From the cell containing the given text, extract its center point as (X, Y) coordinate. 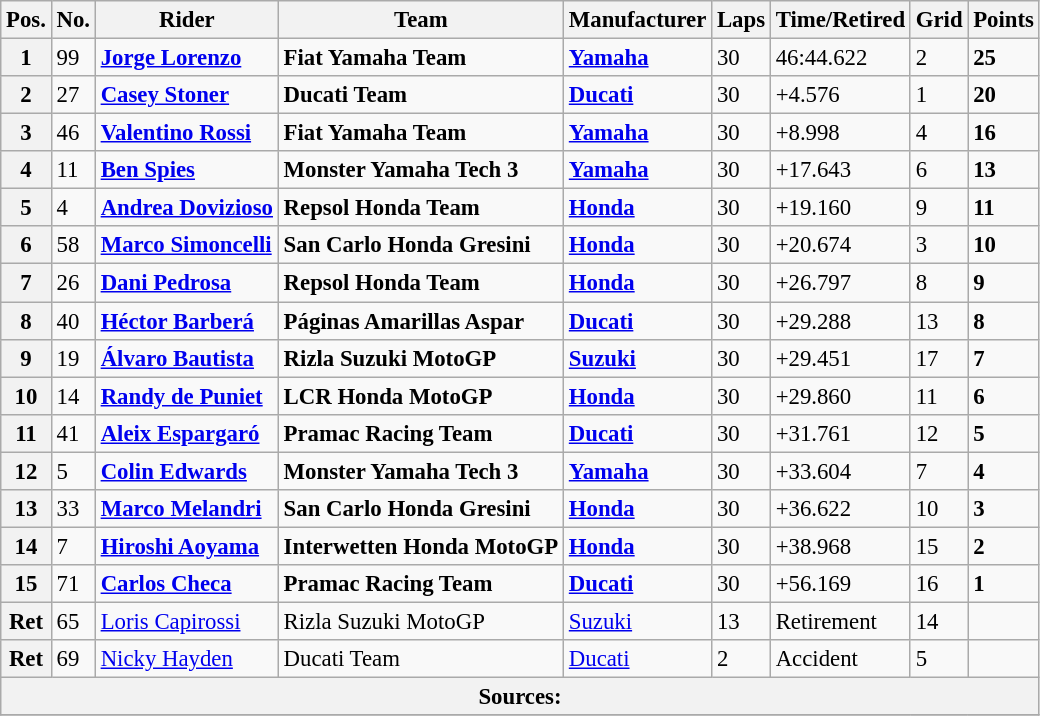
33 (73, 509)
Randy de Puniet (186, 396)
No. (73, 20)
40 (73, 321)
+38.968 (840, 546)
Points (1004, 20)
19 (73, 358)
58 (73, 245)
71 (73, 584)
Rider (186, 20)
65 (73, 621)
46:44.622 (840, 58)
Casey Stoner (186, 95)
Andrea Dovizioso (186, 208)
+26.797 (840, 283)
+20.674 (840, 245)
+36.622 (840, 509)
Jorge Lorenzo (186, 58)
46 (73, 133)
Marco Melandri (186, 509)
Páginas Amarillas Aspar (420, 321)
+31.761 (840, 433)
41 (73, 433)
Manufacturer (638, 20)
69 (73, 659)
Pos. (26, 20)
+19.160 (840, 208)
Dani Pedrosa (186, 283)
Héctor Barberá (186, 321)
26 (73, 283)
Interwetten Honda MotoGP (420, 546)
Laps (742, 20)
Valentino Rossi (186, 133)
Aleix Espargaró (186, 433)
Carlos Checa (186, 584)
+29.860 (840, 396)
Sources: (520, 697)
Colin Edwards (186, 471)
Time/Retired (840, 20)
17 (938, 358)
+33.604 (840, 471)
+17.643 (840, 170)
LCR Honda MotoGP (420, 396)
Retirement (840, 621)
Nicky Hayden (186, 659)
Marco Simoncelli (186, 245)
+29.451 (840, 358)
Ben Spies (186, 170)
+56.169 (840, 584)
Hiroshi Aoyama (186, 546)
99 (73, 58)
Álvaro Bautista (186, 358)
+8.998 (840, 133)
25 (1004, 58)
27 (73, 95)
+29.288 (840, 321)
Loris Capirossi (186, 621)
20 (1004, 95)
Team (420, 20)
+4.576 (840, 95)
Accident (840, 659)
Grid (938, 20)
